Scan for the cell matching the given text and deliver its (x, y) coordinate at center. 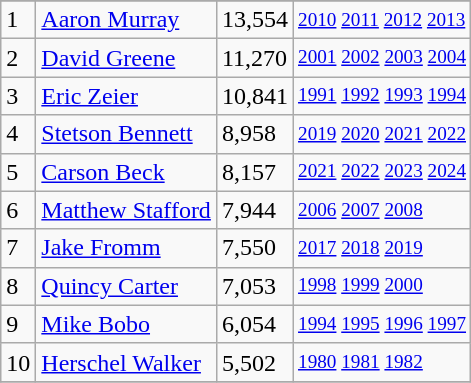
7 (18, 248)
1994 1995 1996 1997 (382, 324)
10,841 (254, 96)
5,502 (254, 362)
13,554 (254, 20)
4 (18, 134)
Mike Bobo (126, 324)
Jake Fromm (126, 248)
2001 2002 2003 2004 (382, 58)
7,053 (254, 286)
11,270 (254, 58)
6,054 (254, 324)
7,550 (254, 248)
8,157 (254, 172)
2021 2022 2023 2024 (382, 172)
7,944 (254, 210)
2010 2011 2012 2013 (382, 20)
Herschel Walker (126, 362)
10 (18, 362)
Eric Zeier (126, 96)
1991 1992 1993 1994 (382, 96)
1980 1981 1982 (382, 362)
5 (18, 172)
Matthew Stafford (126, 210)
Carson Beck (126, 172)
1 (18, 20)
Quincy Carter (126, 286)
Aaron Murray (126, 20)
Stetson Bennett (126, 134)
2 (18, 58)
3 (18, 96)
2006 2007 2008 (382, 210)
1998 1999 2000 (382, 286)
David Greene (126, 58)
6 (18, 210)
9 (18, 324)
8 (18, 286)
2019 2020 2021 2022 (382, 134)
8,958 (254, 134)
2017 2018 2019 (382, 248)
